Scan for the cell matching the given text and deliver its [x, y] coordinate at center. 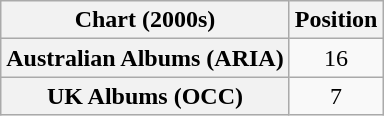
Chart (2000s) [145, 20]
7 [336, 96]
Position [336, 20]
UK Albums (OCC) [145, 96]
16 [336, 58]
Australian Albums (ARIA) [145, 58]
